Detect which cell encompasses the target text, then output its (x, y) center coordinate. 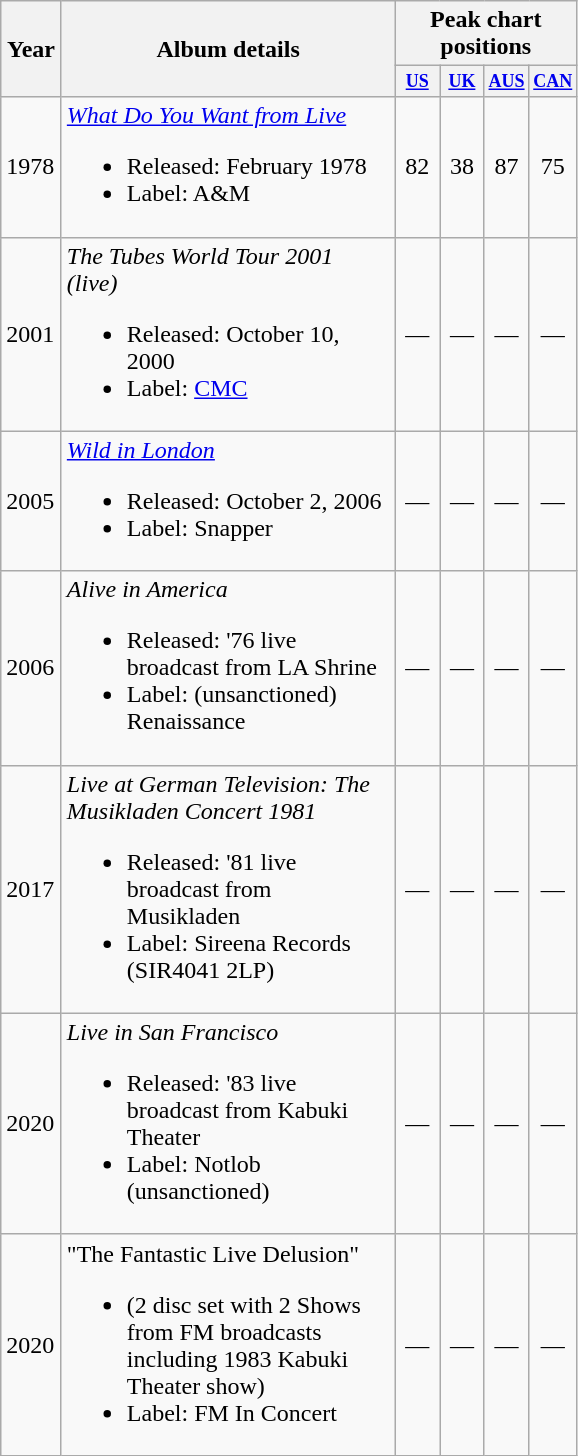
Live at German Television: The Musikladen Concert 1981Released: '81 live broadcast from MusikladenLabel: Sireena Records (SIR4041 2LP) (228, 889)
US (418, 82)
1978 (32, 167)
38 (462, 167)
82 (418, 167)
Peak chart positions (486, 34)
Album details (228, 49)
UK (462, 82)
2005 (32, 501)
2001 (32, 334)
CAN (553, 82)
Wild in LondonReleased: October 2, 2006Label: Snapper (228, 501)
The Tubes World Tour 2001 (live)Released: October 10, 2000Label: CMC (228, 334)
Live in San FranciscoReleased: '83 live broadcast from Kabuki TheaterLabel: Notlob (unsanctioned) (228, 1124)
"The Fantastic Live Delusion"(2 disc set with 2 Shows from FM broadcasts including 1983 Kabuki Theater show)Label: FM In Concert (228, 1344)
75 (553, 167)
Year (32, 49)
2017 (32, 889)
AUS (506, 82)
87 (506, 167)
What Do You Want from LiveReleased: February 1978Label: A&M (228, 167)
2006 (32, 668)
Alive in AmericaReleased: '76 live broadcast from LA ShrineLabel: (unsanctioned) Renaissance (228, 668)
